Return the (X, Y) coordinate for the center point of the cell that contains the specified text.  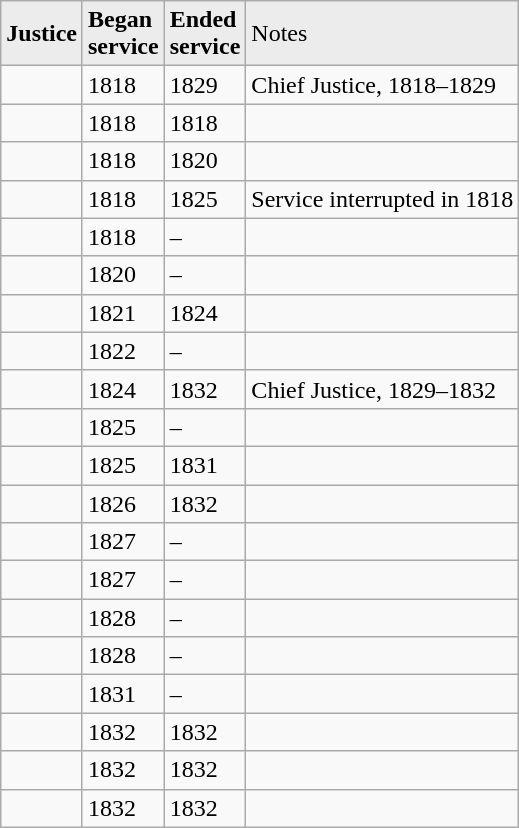
1826 (123, 503)
Service interrupted in 1818 (382, 199)
Chief Justice, 1829–1832 (382, 389)
1821 (123, 313)
Justice (42, 34)
1829 (205, 85)
Endedservice (205, 34)
1822 (123, 351)
Chief Justice, 1818–1829 (382, 85)
Notes (382, 34)
Beganservice (123, 34)
